For the text-containing cell, return its midpoint in [X, Y] coordinate format. 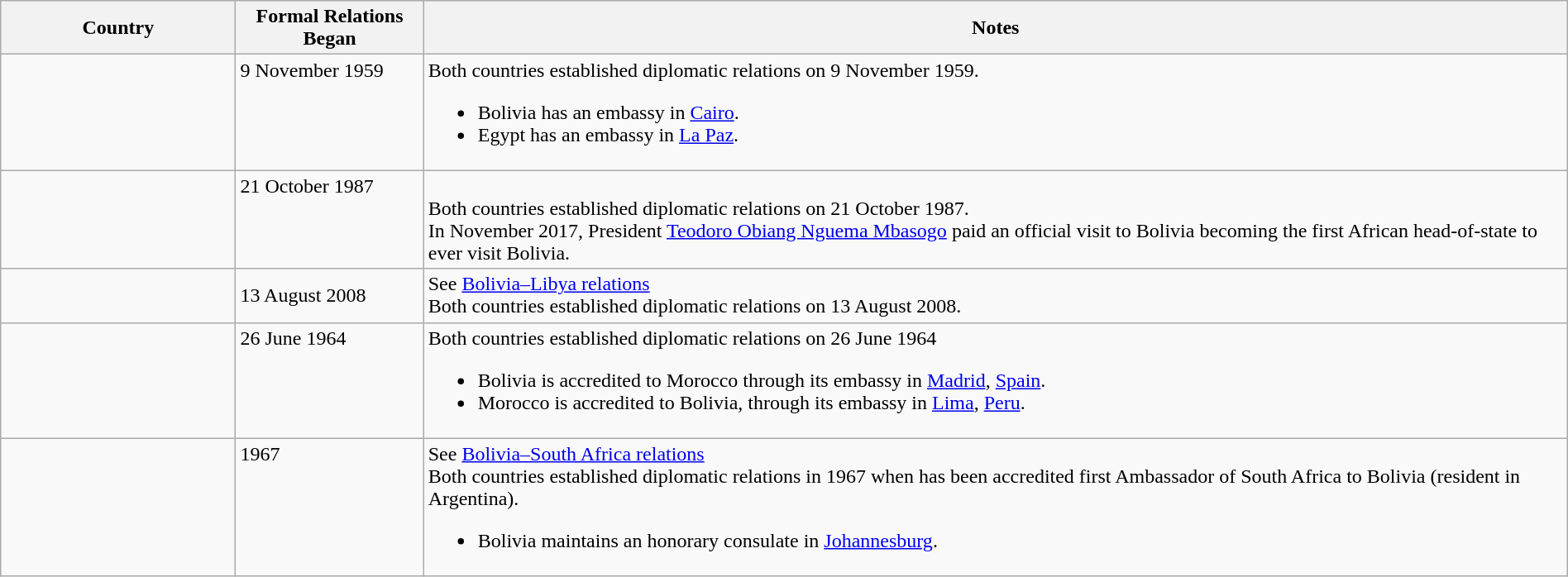
26 June 1964 [329, 380]
21 October 1987 [329, 220]
Notes [996, 28]
Both countries established diplomatic relations on 9 November 1959.Bolivia has an embassy in Cairo.Egypt has an embassy in La Paz. [996, 112]
Country [118, 28]
13 August 2008 [329, 296]
1967 [329, 508]
9 November 1959 [329, 112]
See Bolivia–Libya relationsBoth countries established diplomatic relations on 13 August 2008. [996, 296]
Formal Relations Began [329, 28]
